Search for the cell housing the specified text and yield its [X, Y] center coordinate. 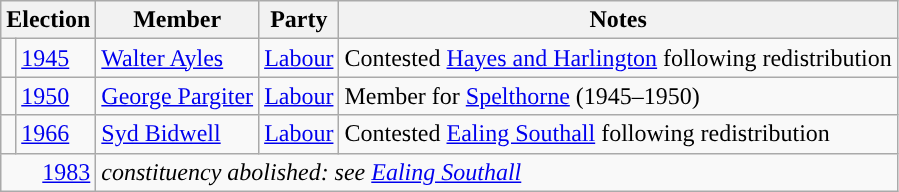
Member [178, 20]
1950 [56, 96]
1983 [48, 172]
Member for Spelthorne (1945–1950) [618, 96]
Syd Bidwell [178, 134]
Contested Hayes and Harlington following redistribution [618, 58]
Election [48, 20]
Contested Ealing Southall following redistribution [618, 134]
Notes [618, 20]
1945 [56, 58]
George Pargiter [178, 96]
Walter Ayles [178, 58]
Party [299, 20]
1966 [56, 134]
constituency abolished: see Ealing Southall [496, 172]
